From the cell containing the given text, extract its center point as (X, Y) coordinate. 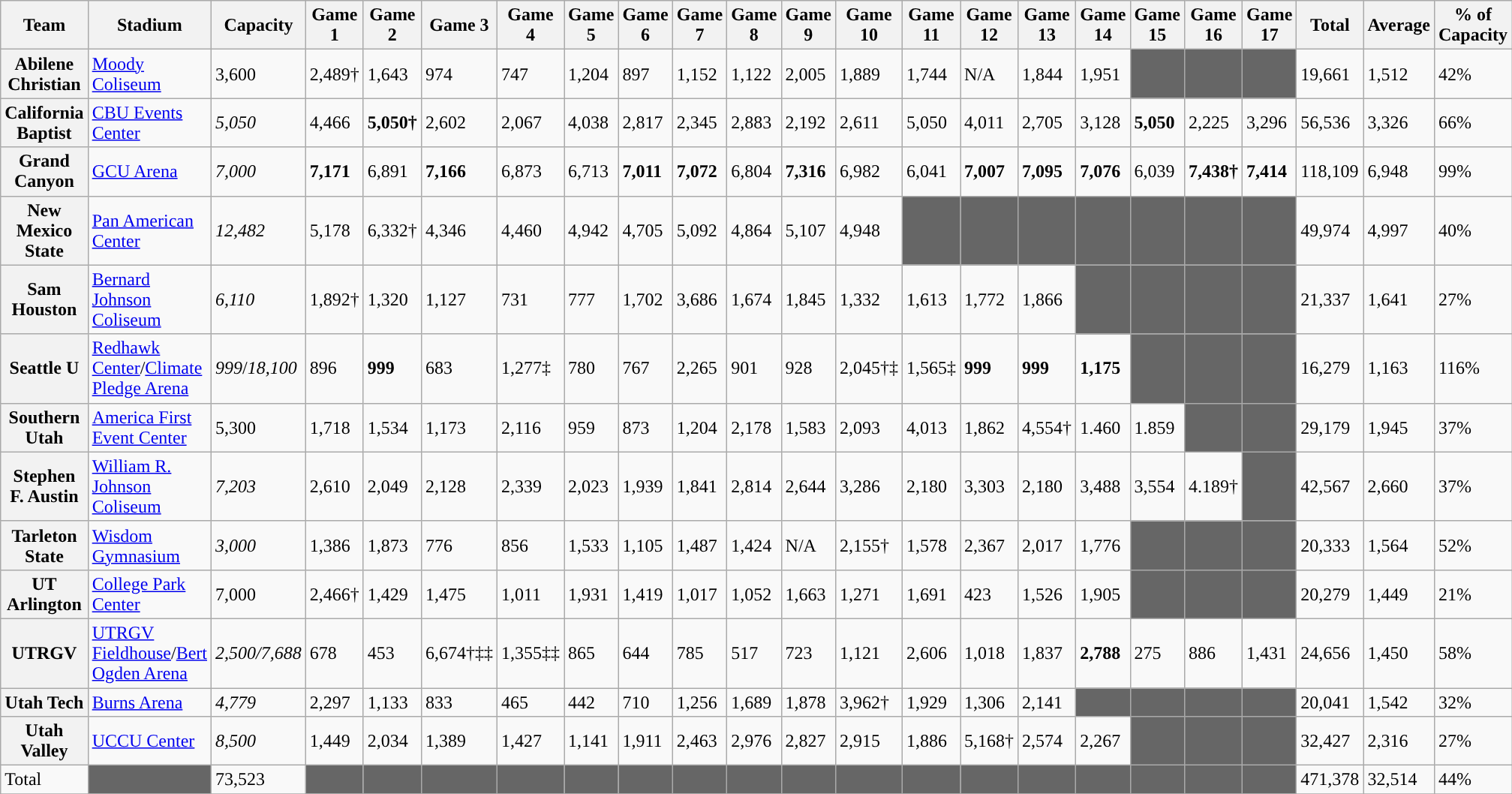
2,345 (699, 123)
1,951 (1103, 74)
1,911 (645, 741)
1,939 (645, 486)
6,713 (591, 171)
2,611 (869, 123)
776 (459, 545)
1,583 (808, 428)
7,203 (259, 486)
21,337 (1330, 299)
Game 16 (1213, 26)
710 (645, 702)
1,173 (459, 428)
Game 5 (591, 26)
1,355‡‡ (530, 653)
UTRGV (44, 653)
99% (1472, 171)
4,948 (869, 230)
Game 11 (930, 26)
2,049 (392, 486)
1,776 (1103, 545)
1,862 (989, 428)
Game 2 (392, 26)
Wisdom Gymnasium (149, 545)
2,017 (1048, 545)
UT Arlington (44, 594)
423 (989, 594)
1,533 (591, 545)
Pan American Center (149, 230)
Game 13 (1048, 26)
1,534 (392, 428)
Game 4 (530, 26)
32,427 (1330, 741)
1,526 (1048, 594)
1,718 (335, 428)
7,166 (459, 171)
1,277‡ (530, 368)
Game 17 (1269, 26)
2,339 (530, 486)
UCCU Center (149, 741)
2,155† (869, 545)
1,892† (335, 299)
785 (699, 653)
465 (530, 702)
1,772 (989, 299)
1,052 (754, 594)
1,564 (1399, 545)
Sam Houston (44, 299)
1,905 (1103, 594)
1,271 (869, 594)
1,450 (1399, 653)
1,844 (1048, 74)
2,976 (754, 741)
20,333 (1330, 545)
Game 10 (869, 26)
20,041 (1330, 702)
767 (645, 368)
2,141 (1048, 702)
1,565‡ (930, 368)
1,889 (869, 74)
2,500/7,688 (259, 653)
Grand Canyon (44, 171)
4,779 (259, 702)
2,817 (645, 123)
7,171 (335, 171)
1.460 (1103, 428)
Team (44, 26)
1,018 (989, 653)
1,691 (930, 594)
4,942 (591, 230)
1,873 (392, 545)
6,674†‡‡ (459, 653)
32% (1472, 702)
1,475 (459, 594)
1,163 (1399, 368)
2,827 (808, 741)
3,326 (1399, 123)
471,378 (1330, 780)
3,600 (259, 74)
1,613 (930, 299)
4,346 (459, 230)
1.859 (1157, 428)
Tarleton State (44, 545)
2,192 (808, 123)
Redhawk Center/Climate Pledge Arena (149, 368)
1,512 (1399, 74)
5,107 (808, 230)
928 (808, 368)
1,663 (808, 594)
1,121 (869, 653)
4,013 (930, 428)
5,300 (259, 428)
896 (335, 368)
6,891 (392, 171)
6,948 (1399, 171)
21% (1472, 594)
6,041 (930, 171)
7,076 (1103, 171)
1,427 (530, 741)
Game 12 (989, 26)
1,744 (930, 74)
4,038 (591, 123)
3,303 (989, 486)
1,841 (699, 486)
1,945 (1399, 428)
2,178 (754, 428)
4,466 (335, 123)
20,279 (1330, 594)
4,705 (645, 230)
73,523 (259, 780)
2,034 (392, 741)
Burns Arena (149, 702)
7,414 (1269, 171)
999/18,100 (259, 368)
Stephen F. Austin (44, 486)
1,306 (989, 702)
2,267 (1103, 741)
Utah Valley (44, 741)
1,320 (392, 299)
Abilene Christian (44, 74)
116% (1472, 368)
Bernard Johnson Coliseum (149, 299)
1,431 (1269, 653)
118,109 (1330, 171)
1,152 (699, 74)
1,886 (930, 741)
723 (808, 653)
3,962† (869, 702)
731 (530, 299)
2,265 (699, 368)
1,837 (1048, 653)
4,011 (989, 123)
442 (591, 702)
6,332† (392, 230)
1,419 (645, 594)
2,660 (1399, 486)
2,116 (530, 428)
24,656 (1330, 653)
4,864 (754, 230)
Game 1 (335, 26)
2,644 (808, 486)
5,168† (989, 741)
Utah Tech (44, 702)
40% (1472, 230)
49,974 (1330, 230)
32,514 (1399, 780)
747 (530, 74)
2,705 (1048, 123)
3,686 (699, 299)
12,482 (259, 230)
2,574 (1048, 741)
5,050† (392, 123)
1,332 (869, 299)
1,702 (645, 299)
6,982 (869, 171)
Game 3 (459, 26)
7,011 (645, 171)
2,463 (699, 741)
2,602 (459, 123)
901 (754, 368)
William R. Johnson Coliseum (149, 486)
1,542 (1399, 702)
29,179 (1330, 428)
66% (1472, 123)
56,536 (1330, 123)
5,092 (699, 230)
275 (1157, 653)
19,661 (1330, 74)
1,689 (754, 702)
42,567 (1330, 486)
1,017 (699, 594)
7,438† (1213, 171)
2,005 (808, 74)
42% (1472, 74)
1,487 (699, 545)
52% (1472, 545)
1,429 (392, 594)
2,045†‡ (869, 368)
6,110 (259, 299)
678 (335, 653)
3,000 (259, 545)
1,578 (930, 545)
4,460 (530, 230)
America First Event Center (149, 428)
Average (1399, 26)
Game 9 (808, 26)
2,225 (1213, 123)
4.189† (1213, 486)
6,873 (530, 171)
7,095 (1048, 171)
3,296 (1269, 123)
2,489† (335, 74)
517 (754, 653)
2,316 (1399, 741)
2,610 (335, 486)
6,039 (1157, 171)
2,367 (989, 545)
644 (645, 653)
780 (591, 368)
833 (459, 702)
Southern Utah (44, 428)
CBU Events Center (149, 123)
College Park Center (149, 594)
1,424 (754, 545)
% of Capacity (1472, 26)
3,488 (1103, 486)
3,286 (869, 486)
Seattle U (44, 368)
2,093 (869, 428)
453 (392, 653)
1,643 (392, 74)
Game 7 (699, 26)
1,929 (930, 702)
1,931 (591, 594)
Capacity (259, 26)
2,466† (335, 594)
856 (530, 545)
2,023 (591, 486)
7,072 (699, 171)
865 (591, 653)
Moody Coliseum (149, 74)
1,641 (1399, 299)
7,316 (808, 171)
3,128 (1103, 123)
6,804 (754, 171)
4,997 (1399, 230)
1,866 (1048, 299)
2,606 (930, 653)
2,814 (754, 486)
Game 8 (754, 26)
1,674 (754, 299)
974 (459, 74)
1,845 (808, 299)
1,127 (459, 299)
2,883 (754, 123)
Game 15 (1157, 26)
2,067 (530, 123)
Game 14 (1103, 26)
Stadium (149, 26)
3,554 (1157, 486)
2,128 (459, 486)
2,915 (869, 741)
777 (591, 299)
16,279 (1330, 368)
1,122 (754, 74)
New Mexico State (44, 230)
58% (1472, 653)
UTRGV Fieldhouse/Bert Ogden Arena (149, 653)
897 (645, 74)
1,141 (591, 741)
886 (1213, 653)
Game 6 (645, 26)
1,133 (392, 702)
44% (1472, 780)
GCU Arena (149, 171)
1,011 (530, 594)
California Baptist (44, 123)
2,297 (335, 702)
2,788 (1103, 653)
1,386 (335, 545)
1,878 (808, 702)
1,175 (1103, 368)
1,256 (699, 702)
1,389 (459, 741)
5,178 (335, 230)
7,007 (989, 171)
873 (645, 428)
683 (459, 368)
4,554† (1048, 428)
1,105 (645, 545)
8,500 (259, 741)
959 (591, 428)
